Provide the [x, y] coordinate of the cell's center where the given text is located.  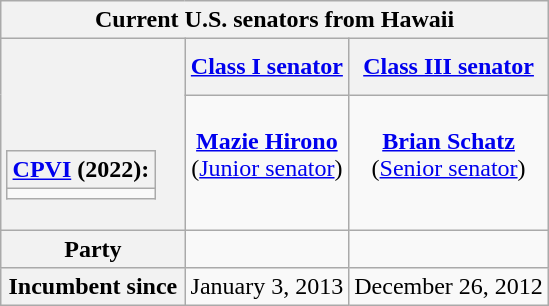
Mazie Hirono(Junior senator) [267, 162]
December 26, 2012 [449, 287]
Class III senator [449, 67]
Party [93, 249]
Current U.S. senators from Hawaii [275, 20]
January 3, 2013 [267, 287]
Brian Schatz(Senior senator) [449, 162]
Class I senator [267, 67]
Incumbent since [93, 287]
